Find where the given text appears and provide that cell's center as (X, Y) coordinate. 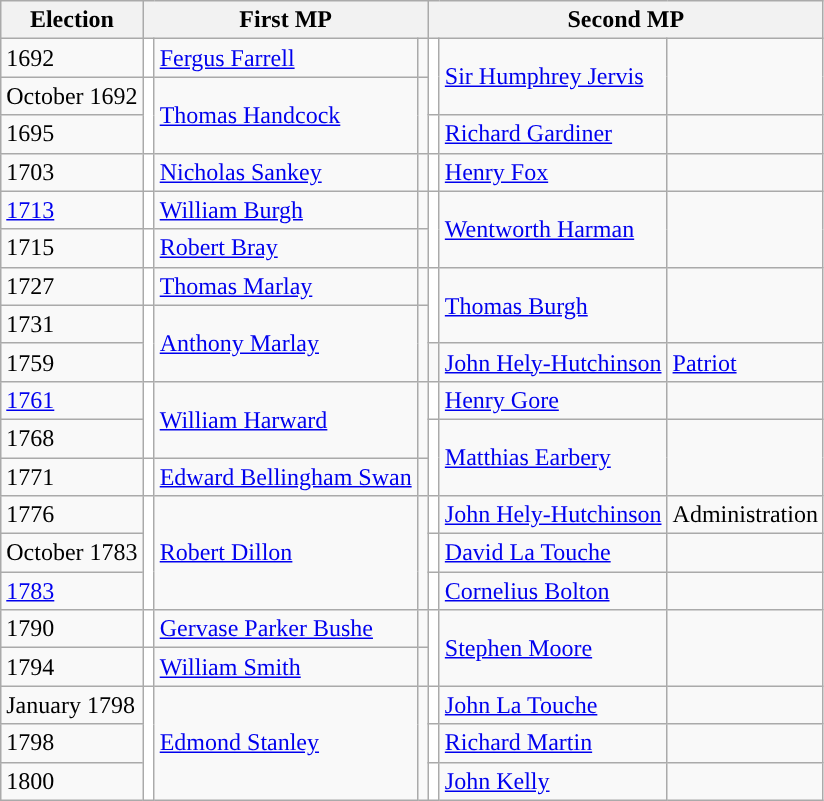
1759 (72, 362)
1776 (72, 515)
Stephen Moore (553, 648)
Gervase Parker Bushe (286, 629)
Henry Fox (553, 172)
Administration (745, 515)
1713 (72, 210)
1798 (72, 743)
Cornelius Bolton (553, 591)
October 1692 (72, 96)
John La Touche (553, 705)
Thomas Burgh (553, 305)
Anthony Marlay (286, 343)
William Smith (286, 667)
1800 (72, 781)
Edward Bellingham Swan (286, 477)
1703 (72, 172)
1771 (72, 477)
Richard Martin (553, 743)
Sir Humphrey Jervis (553, 77)
1727 (72, 286)
Wentworth Harman (553, 229)
Patriot (745, 362)
Matthias Earbery (553, 457)
October 1783 (72, 553)
William Harward (286, 419)
Election (72, 20)
Thomas Marlay (286, 286)
1783 (72, 591)
1692 (72, 58)
1768 (72, 438)
Henry Gore (553, 400)
Edmond Stanley (286, 743)
1761 (72, 400)
William Burgh (286, 210)
David La Touche (553, 553)
1731 (72, 324)
Nicholas Sankey (286, 172)
1715 (72, 248)
Second MP (626, 20)
January 1798 (72, 705)
John Kelly (553, 781)
Fergus Farrell (286, 58)
1794 (72, 667)
Thomas Handcock (286, 115)
1790 (72, 629)
First MP (286, 20)
Robert Bray (286, 248)
Robert Dillon (286, 553)
Richard Gardiner (553, 134)
1695 (72, 134)
